Determine the [x, y] coordinate at the center of the cell enclosing the given text.  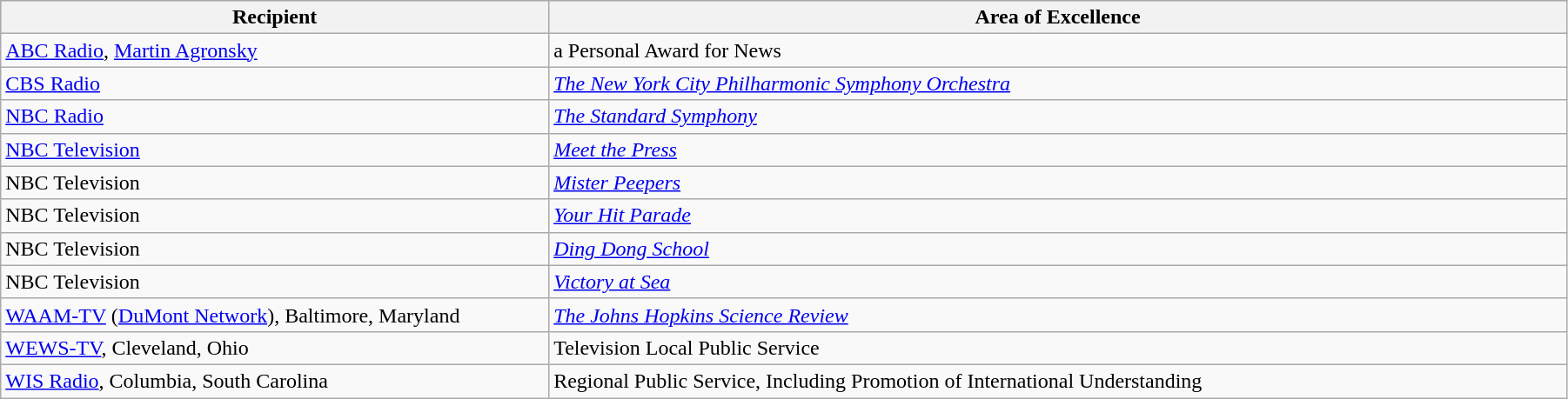
Victory at Sea [1058, 282]
CBS Radio [275, 83]
NBC Radio [275, 116]
Meet the Press [1058, 150]
a Personal Award for News [1058, 50]
Regional Public Service, Including Promotion of International Understanding [1058, 381]
The Johns Hopkins Science Review [1058, 315]
WEWS-TV, Cleveland, Ohio [275, 348]
WIS Radio, Columbia, South Carolina [275, 381]
Area of Excellence [1058, 17]
Ding Dong School [1058, 249]
Mister Peepers [1058, 183]
The New York City Philharmonic Symphony Orchestra [1058, 83]
Your Hit Parade [1058, 216]
ABC Radio, Martin Agronsky [275, 50]
Television Local Public Service [1058, 348]
The Standard Symphony [1058, 116]
WAAM-TV (DuMont Network), Baltimore, Maryland [275, 315]
Recipient [275, 17]
